Scan for the cell matching the given text and deliver its (x, y) coordinate at center. 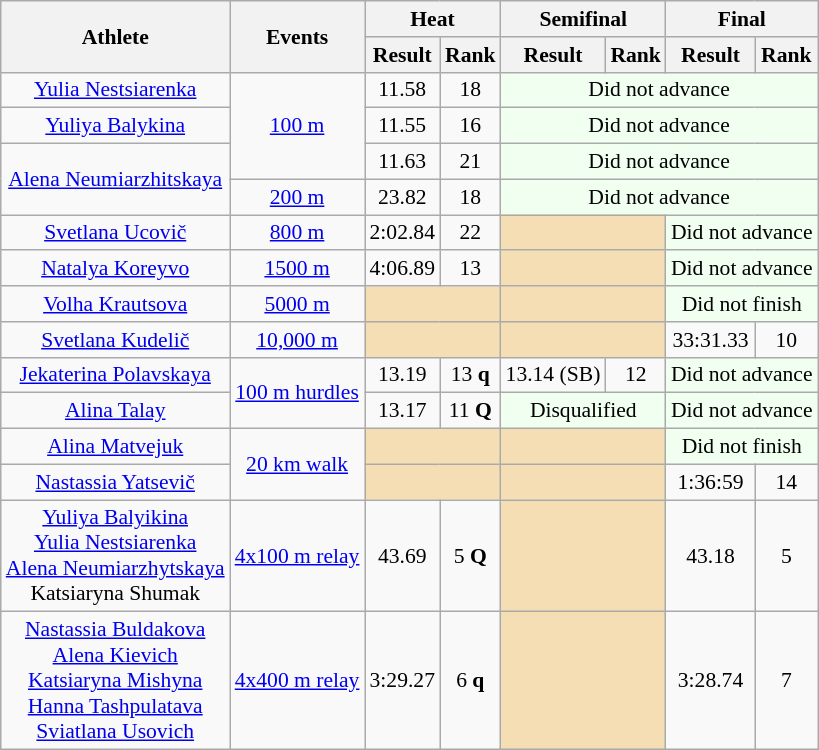
21 (470, 162)
13.19 (402, 375)
800 m (298, 233)
Alina Matvejuk (116, 447)
23.82 (402, 197)
3:29.27 (402, 681)
3:28.74 (710, 681)
Alena Neumiarzhitskaya (116, 180)
1500 m (298, 269)
Nastassia BuldakovaAlena KievichKatsiaryna MishynaHanna TashpulatavaSviatlana Usovich (116, 681)
6 q (470, 681)
Heat (432, 19)
Semifinal (584, 19)
Nastassia Yatsevič (116, 482)
11.55 (402, 126)
Volha Krautsova (116, 304)
22 (470, 233)
11.63 (402, 162)
Svetlana Kudelič (116, 340)
20 km walk (298, 464)
Alina Talay (116, 411)
Disqualified (584, 411)
Final (742, 19)
4x400 m relay (298, 681)
Jekaterina Polavskaya (116, 375)
13 q (470, 375)
Yuliya Balykina (116, 126)
11.58 (402, 90)
Yuliya BalyikinaYulia NestsiarenkaAlena NeumiarzhytskayaKatsiaryna Shumak (116, 556)
Natalya Koreyvo (116, 269)
Svetlana Ucovič (116, 233)
43.18 (710, 556)
14 (786, 482)
7 (786, 681)
100 m (298, 126)
200 m (298, 197)
5 (786, 556)
10,000 m (298, 340)
4:06.89 (402, 269)
100 m hurdles (298, 392)
10 (786, 340)
16 (470, 126)
43.69 (402, 556)
12 (636, 375)
13.17 (402, 411)
Athlete (116, 36)
11 Q (470, 411)
33:31.33 (710, 340)
2:02.84 (402, 233)
Yulia Nestsiarenka (116, 90)
13 (470, 269)
5 Q (470, 556)
4x100 m relay (298, 556)
5000 m (298, 304)
1:36:59 (710, 482)
Events (298, 36)
13.14 (SB) (554, 375)
